Scan for the cell matching the given text and deliver its (x, y) coordinate at center. 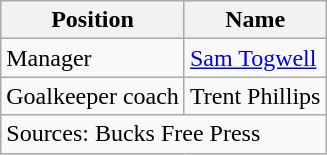
Name (255, 20)
Goalkeeper coach (93, 96)
Sources: Bucks Free Press (164, 134)
Manager (93, 58)
Position (93, 20)
Trent Phillips (255, 96)
Sam Togwell (255, 58)
